Pinpoint the cell where the given text exists, returning its [x, y] midpoint coordinate. 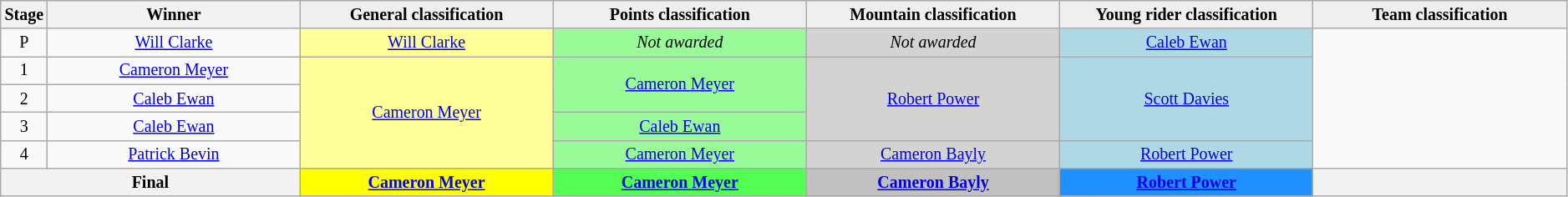
1 [24, 70]
General classification [426, 15]
3 [24, 127]
Mountain classification [932, 15]
Patrick Bevin [174, 154]
Scott Davies [1186, 98]
Young rider classification [1186, 15]
Final [150, 182]
Stage [24, 15]
Points classification [680, 15]
4 [24, 154]
2 [24, 98]
Team classification [1440, 15]
Winner [174, 15]
P [24, 43]
